Return the [X, Y] coordinate for the center point of the cell that contains the specified text.  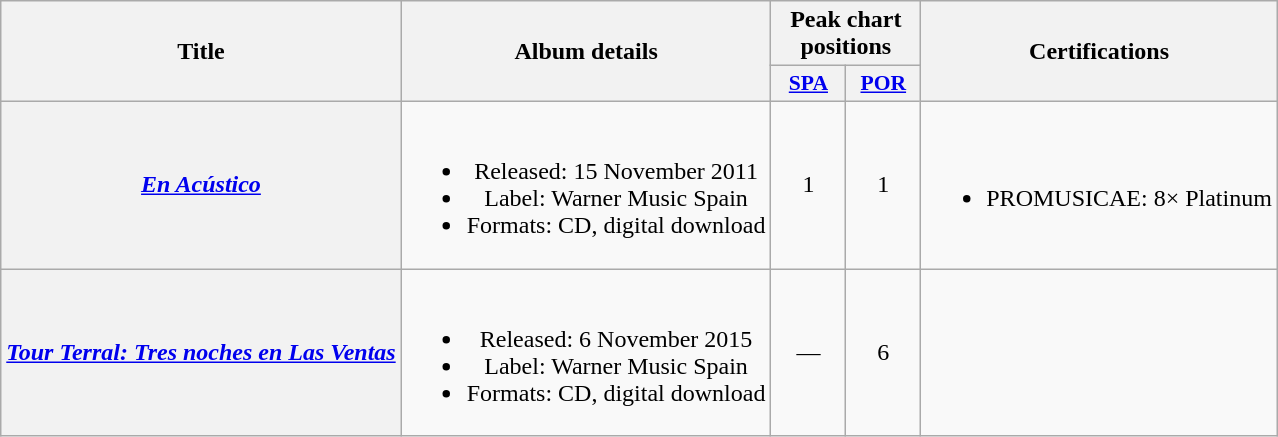
Album details [586, 52]
Peak chart positions [846, 34]
Released: 15 November 2011Label: Warner Music SpainFormats: CD, digital download [586, 184]
POR [884, 84]
— [808, 352]
Certifications [1100, 52]
En Acústico [201, 184]
SPA [808, 84]
Tour Terral: Tres noches en Las Ventas [201, 352]
Title [201, 52]
PROMUSICAE: 8× Platinum [1100, 184]
Released: 6 November 2015Label: Warner Music SpainFormats: CD, digital download [586, 352]
6 [884, 352]
